Return (X, Y) of the center of cell containing provided text 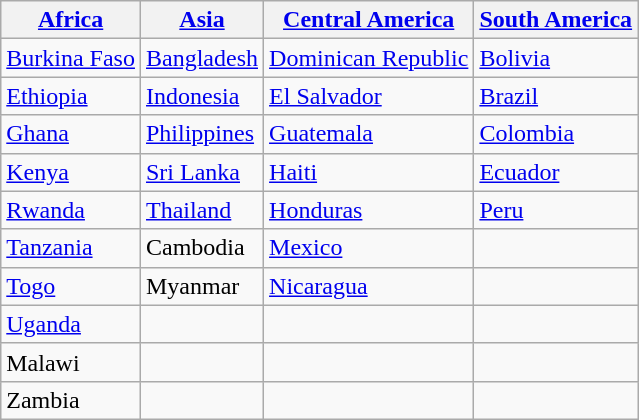
Asia (202, 20)
Uganda (71, 324)
Tanzania (71, 248)
South America (556, 20)
Bolivia (556, 58)
Rwanda (71, 210)
Zambia (71, 400)
Ghana (71, 134)
Burkina Faso (71, 58)
Brazil (556, 96)
Colombia (556, 134)
Sri Lanka (202, 172)
Indonesia (202, 96)
Haiti (369, 172)
Ecuador (556, 172)
Dominican Republic (369, 58)
Malawi (71, 362)
Cambodia (202, 248)
Thailand (202, 210)
Mexico (369, 248)
Honduras (369, 210)
Guatemala (369, 134)
Togo (71, 286)
El Salvador (369, 96)
Myanmar (202, 286)
Kenya (71, 172)
Bangladesh (202, 58)
Africa (71, 20)
Philippines (202, 134)
Peru (556, 210)
Nicaragua (369, 286)
Central America (369, 20)
Ethiopia (71, 96)
